Scan for the cell matching the given text and deliver its [x, y] coordinate at center. 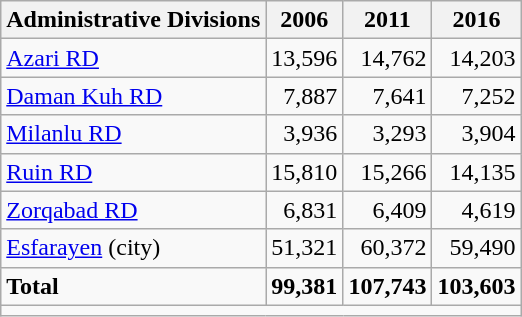
Administrative Divisions [134, 20]
14,203 [476, 58]
15,810 [304, 172]
6,831 [304, 210]
60,372 [388, 248]
4,619 [476, 210]
7,641 [388, 96]
Total [134, 286]
2016 [476, 20]
15,266 [388, 172]
Daman Kuh RD [134, 96]
Milanlu RD [134, 134]
103,603 [476, 286]
59,490 [476, 248]
14,762 [388, 58]
3,904 [476, 134]
7,252 [476, 96]
Zorqabad RD [134, 210]
Esfarayen (city) [134, 248]
Ruin RD [134, 172]
2011 [388, 20]
13,596 [304, 58]
Azari RD [134, 58]
3,936 [304, 134]
51,321 [304, 248]
3,293 [388, 134]
99,381 [304, 286]
14,135 [476, 172]
2006 [304, 20]
7,887 [304, 96]
6,409 [388, 210]
107,743 [388, 286]
